Locate the cell with the specified text and output its (x, y) center coordinate. 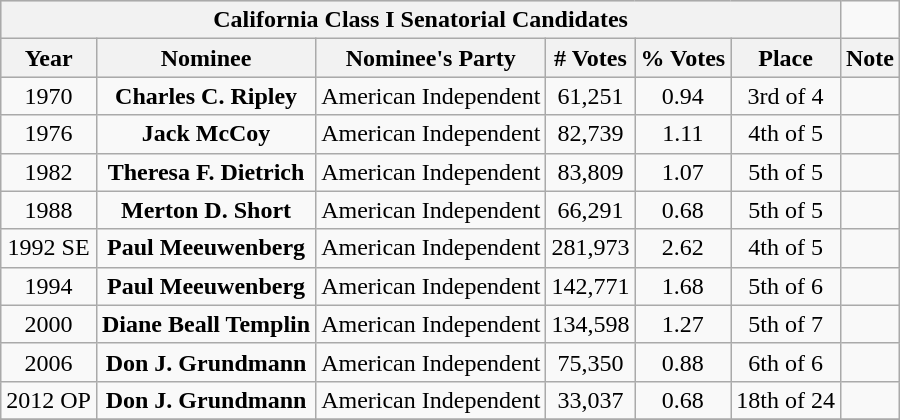
1.27 (683, 324)
Note (870, 58)
3rd of 4 (786, 96)
18th of 24 (786, 400)
5th of 6 (786, 286)
% Votes (683, 58)
0.94 (683, 96)
1.68 (683, 286)
281,973 (590, 248)
Diane Beall Templin (206, 324)
2012 OP (49, 400)
5th of 7 (786, 324)
33,037 (590, 400)
1970 (49, 96)
Charles C. Ripley (206, 96)
134,598 (590, 324)
Jack McCoy (206, 134)
82,739 (590, 134)
Theresa F. Dietrich (206, 172)
1994 (49, 286)
0.88 (683, 362)
Year (49, 58)
83,809 (590, 172)
California Class I Senatorial Candidates (421, 20)
# Votes (590, 58)
1992 SE (49, 248)
Place (786, 58)
142,771 (590, 286)
Nominee (206, 58)
75,350 (590, 362)
1982 (49, 172)
1988 (49, 210)
Merton D. Short (206, 210)
1.11 (683, 134)
66,291 (590, 210)
2000 (49, 324)
6th of 6 (786, 362)
Nominee's Party (431, 58)
1.07 (683, 172)
2.62 (683, 248)
2006 (49, 362)
61,251 (590, 96)
1976 (49, 134)
